Locate the cell with the specified text and output its (x, y) center coordinate. 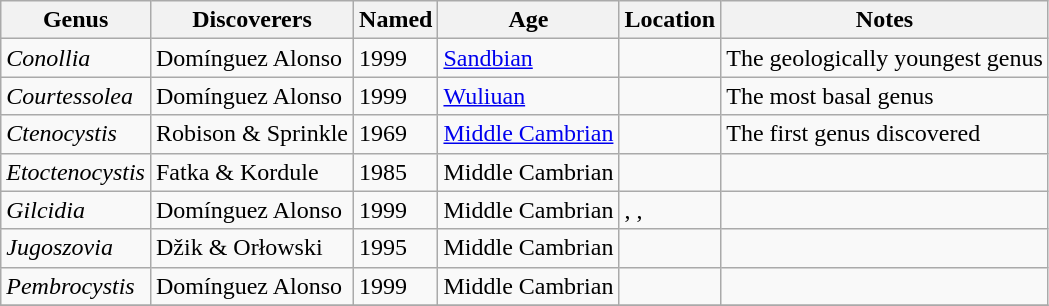
1995 (396, 248)
Etoctenocystis (76, 172)
Pembrocystis (76, 286)
Courtessolea (76, 96)
Conollia (76, 58)
Fatka & Kordule (252, 172)
Named (396, 20)
Genus (76, 20)
Robison & Sprinkle (252, 134)
Discoverers (252, 20)
Location (670, 20)
Age (528, 20)
1985 (396, 172)
Notes (885, 20)
Ctenocystis (76, 134)
, , (670, 210)
1969 (396, 134)
Sandbian (528, 58)
The first genus discovered (885, 134)
Wuliuan (528, 96)
The most basal genus (885, 96)
Jugoszovia (76, 248)
Džik & Orłowski (252, 248)
The geologically youngest genus (885, 58)
Gilcidia (76, 210)
